Search for the cell housing the specified text and yield its [x, y] center coordinate. 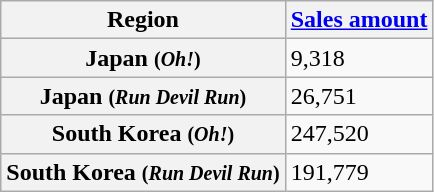
Sales amount [359, 20]
Japan (Run Devil Run) [143, 96]
26,751 [359, 96]
Japan (Oh!) [143, 58]
9,318 [359, 58]
Region [143, 20]
247,520 [359, 134]
South Korea (Run Devil Run) [143, 172]
191,779 [359, 172]
South Korea (Oh!) [143, 134]
